Determine the (x, y) coordinate at the center of the cell enclosing the given text.  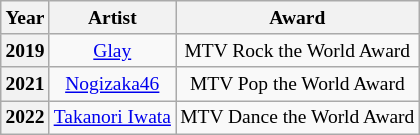
2022 (25, 118)
MTV Rock the World Award (298, 50)
Year (25, 18)
2019 (25, 50)
MTV Pop the World Award (298, 84)
Glay (112, 50)
Award (298, 18)
MTV Dance the World Award (298, 118)
Artist (112, 18)
Nogizaka46 (112, 84)
Takanori Iwata (112, 118)
2021 (25, 84)
